Return the (x, y) coordinate for the center point of the cell that contains the specified text.  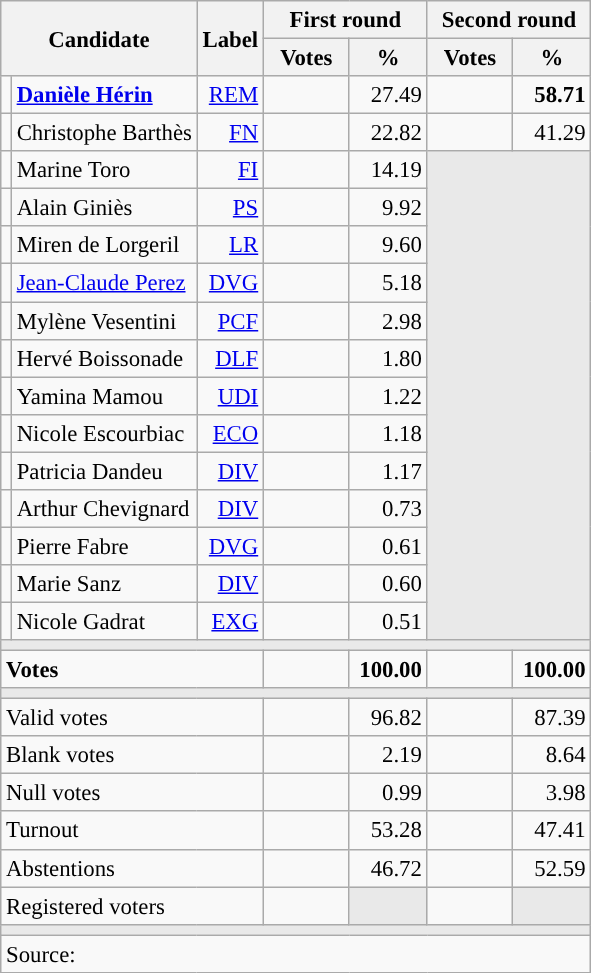
Marie Sanz (104, 584)
1.22 (388, 396)
1.17 (388, 471)
PCF (230, 321)
ECO (230, 433)
87.39 (552, 718)
Jean-Claude Perez (104, 283)
9.92 (388, 208)
Mylène Vesentini (104, 321)
First round (346, 20)
Blank votes (132, 755)
52.59 (552, 868)
41.29 (552, 133)
1.18 (388, 433)
DLF (230, 358)
REM (230, 95)
Yamina Mamou (104, 396)
0.73 (388, 509)
22.82 (388, 133)
Nicole Gadrat (104, 621)
EXG (230, 621)
Hervé Boissonade (104, 358)
Registered voters (132, 906)
58.71 (552, 95)
Null votes (132, 793)
1.80 (388, 358)
LR (230, 245)
Second round (509, 20)
2.19 (388, 755)
Arthur Chevignard (104, 509)
8.64 (552, 755)
FN (230, 133)
Danièle Hérin (104, 95)
27.49 (388, 95)
Christophe Barthès (104, 133)
UDI (230, 396)
2.98 (388, 321)
Miren de Lorgeril (104, 245)
46.72 (388, 868)
Label (230, 38)
FI (230, 170)
0.99 (388, 793)
Patricia Dandeu (104, 471)
Candidate (99, 38)
53.28 (388, 831)
0.61 (388, 546)
47.41 (552, 831)
9.60 (388, 245)
Pierre Fabre (104, 546)
3.98 (552, 793)
Marine Toro (104, 170)
Alain Giniès (104, 208)
Valid votes (132, 718)
96.82 (388, 718)
Turnout (132, 831)
Nicole Escourbiac (104, 433)
5.18 (388, 283)
Abstentions (132, 868)
PS (230, 208)
Source: (296, 954)
0.51 (388, 621)
14.19 (388, 170)
0.60 (388, 584)
